Return the (X, Y) coordinate for the center point of the cell that contains the specified text.  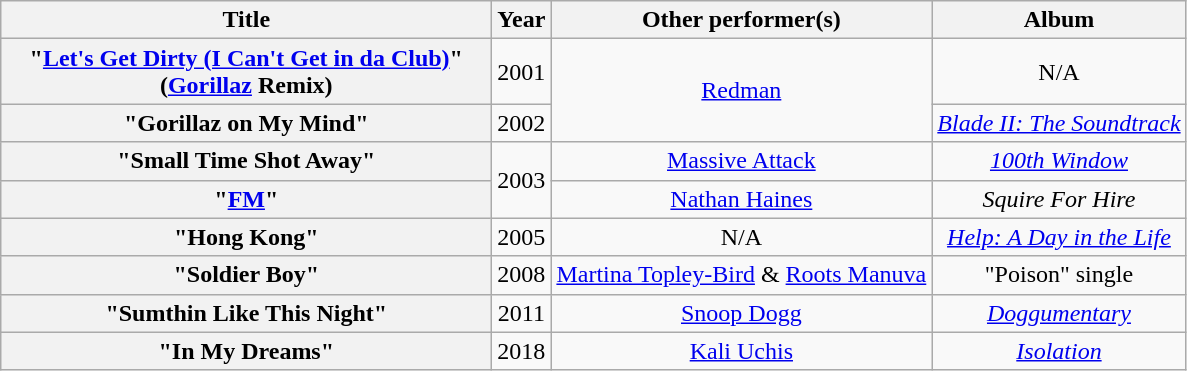
Snoop Dogg (742, 313)
2018 (522, 351)
Album (1059, 20)
"Let's Get Dirty (I Can't Get in da Club)" (Gorillaz Remix) (246, 72)
"Small Time Shot Away" (246, 161)
"Soldier Boy" (246, 275)
2003 (522, 180)
2008 (522, 275)
"Hong Kong" (246, 237)
Squire For Hire (1059, 199)
2011 (522, 313)
2005 (522, 237)
100th Window (1059, 161)
Doggumentary (1059, 313)
Massive Attack (742, 161)
Martina Topley-Bird & Roots Manuva (742, 275)
"In My Dreams" (246, 351)
2001 (522, 72)
Kali Uchis (742, 351)
Other performer(s) (742, 20)
"Sumthin Like This Night" (246, 313)
Blade II: The Soundtrack (1059, 123)
Nathan Haines (742, 199)
"FM" (246, 199)
"Poison" single (1059, 275)
Help: A Day in the Life (1059, 237)
2002 (522, 123)
"Gorillaz on My Mind" (246, 123)
Isolation (1059, 351)
Title (246, 20)
Year (522, 20)
Redman (742, 90)
